Return [X, Y] of the center of cell containing provided text 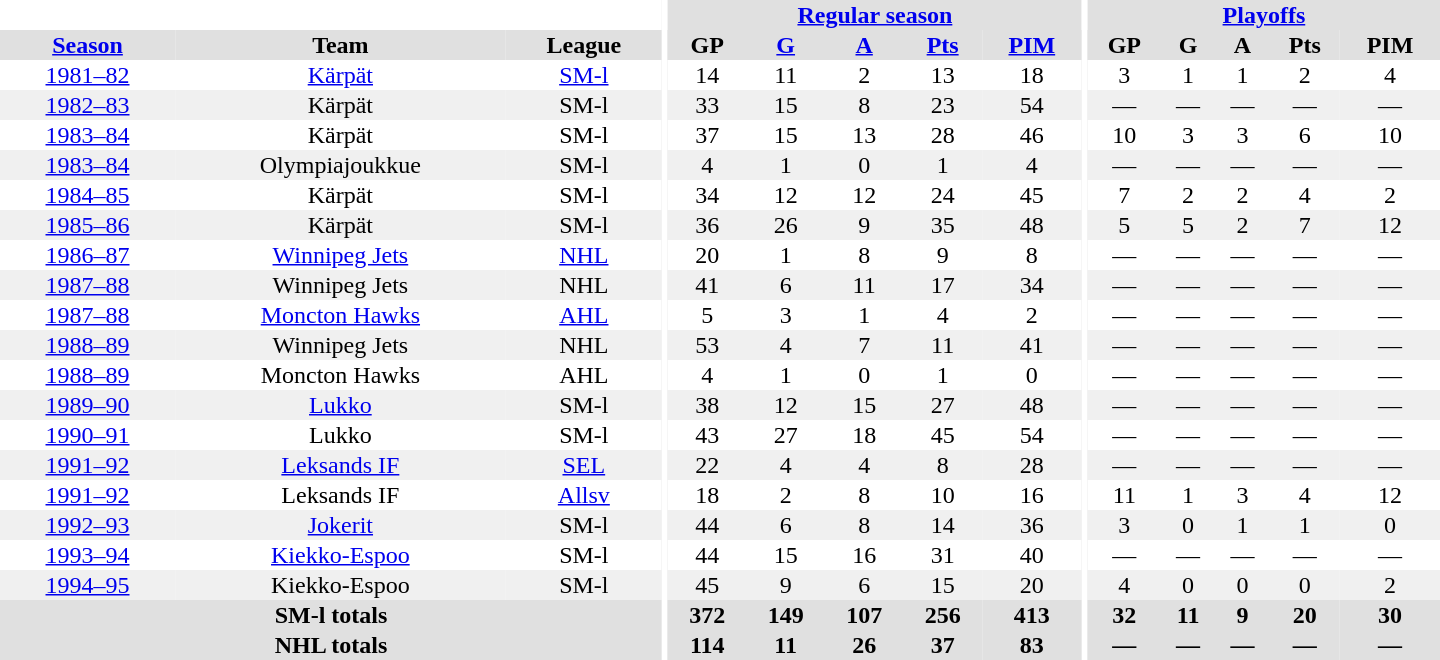
31 [942, 555]
107 [864, 615]
1994–95 [88, 585]
22 [707, 465]
256 [942, 615]
149 [785, 615]
40 [1032, 555]
53 [707, 345]
SEL [584, 465]
33 [707, 105]
1993–94 [88, 555]
24 [942, 195]
1981–82 [88, 75]
1985–86 [88, 225]
Playoffs [1264, 15]
Regular season [875, 15]
Allsv [584, 495]
1990–91 [88, 435]
1986–87 [88, 255]
43 [707, 435]
1989–90 [88, 405]
Season [88, 45]
1982–83 [88, 105]
Team [340, 45]
NHL totals [331, 645]
League [584, 45]
114 [707, 645]
23 [942, 105]
35 [942, 225]
372 [707, 615]
1992–93 [88, 525]
Jokerit [340, 525]
46 [1032, 135]
Olympiajoukkue [340, 165]
17 [942, 285]
1984–85 [88, 195]
32 [1124, 615]
SM-l totals [331, 615]
30 [1390, 615]
413 [1032, 615]
38 [707, 405]
83 [1032, 645]
